Pinpoint the cell where the given text exists, returning its [x, y] midpoint coordinate. 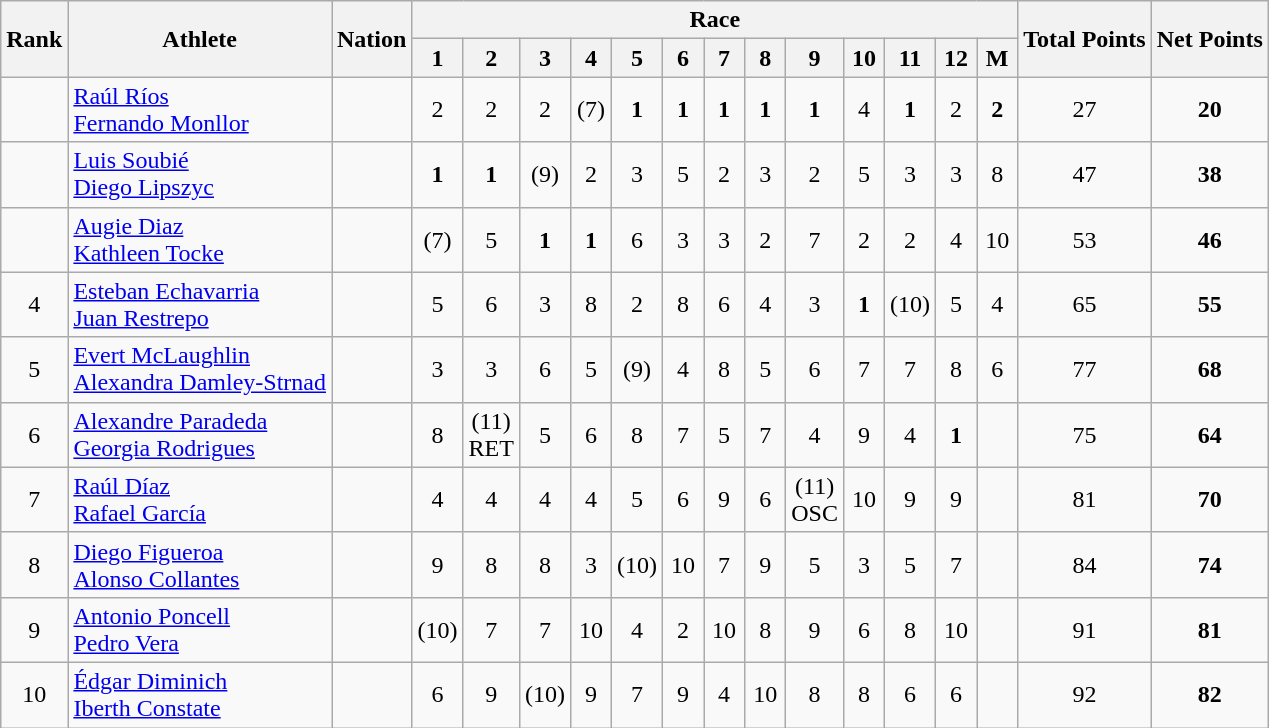
Augie DiazKathleen Tocke [200, 240]
91 [1085, 630]
75 [1085, 434]
77 [1085, 370]
46 [1210, 240]
Esteban EchavarriaJuan Restrepo [200, 304]
(11)RET [491, 434]
Luis SoubiéDiego Lipszyc [200, 174]
Total Points [1085, 39]
64 [1210, 434]
92 [1085, 694]
(11)OSC [815, 500]
Net Points [1210, 39]
55 [1210, 304]
20 [1210, 110]
Antonio PoncellPedro Vera [200, 630]
M [998, 58]
74 [1210, 564]
Athlete [200, 39]
11 [910, 58]
84 [1085, 564]
70 [1210, 500]
Rank [34, 39]
Diego FigueroaAlonso Collantes [200, 564]
Alexandre ParadedaGeorgia Rodrigues [200, 434]
68 [1210, 370]
Édgar DiminichIberth Constate [200, 694]
27 [1085, 110]
Race [715, 20]
Nation [372, 39]
65 [1085, 304]
Evert McLaughlinAlexandra Damley-Strnad [200, 370]
47 [1085, 174]
Raúl DíazRafael García [200, 500]
12 [956, 58]
53 [1085, 240]
38 [1210, 174]
Raúl RíosFernando Monllor [200, 110]
82 [1210, 694]
